Return the [x, y] coordinate for the center point of the cell that contains the specified text.  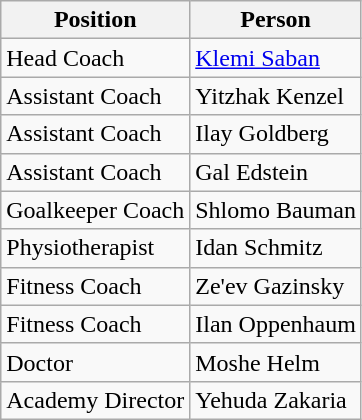
Yehuda Zakaria [276, 400]
Shlomo Bauman [276, 210]
Person [276, 20]
Head Coach [96, 58]
Academy Director [96, 400]
Physiotherapist [96, 248]
Goalkeeper Coach [96, 210]
Doctor [96, 362]
Klemi Saban [276, 58]
Ilan Oppenhaum [276, 324]
Idan Schmitz [276, 248]
Position [96, 20]
Ze'ev Gazinsky [276, 286]
Gal Edstein [276, 172]
Moshe Helm [276, 362]
Ilay Goldberg [276, 134]
Yitzhak Kenzel [276, 96]
